Output the (x, y) coordinate of the center of the cell containing the given text.  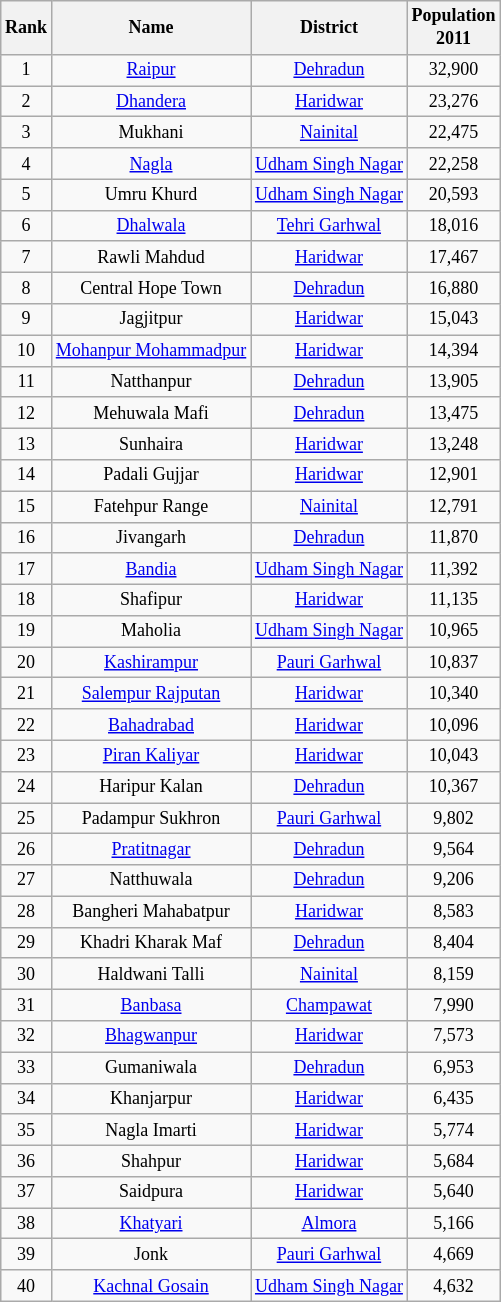
Mehuwala Mafi (150, 412)
Central Hope Town (150, 288)
32 (26, 1036)
10,096 (454, 724)
Mohanpur Mohammadpur (150, 350)
Bahadrabad (150, 724)
24 (26, 786)
Bhagwanpur (150, 1036)
8,583 (454, 912)
Dhalwala (150, 226)
22,475 (454, 132)
18 (26, 600)
10,837 (454, 662)
16 (26, 538)
40 (26, 1286)
20 (26, 662)
Natthuwala (150, 880)
21 (26, 694)
29 (26, 942)
26 (26, 850)
Raipur (150, 70)
14,394 (454, 350)
Tehri Garhwal (330, 226)
Fatehpur Range (150, 506)
10,340 (454, 694)
Padampur Sukhron (150, 818)
10,367 (454, 786)
18,016 (454, 226)
11,135 (454, 600)
Mukhani (150, 132)
5,640 (454, 1192)
Shafipur (150, 600)
15,043 (454, 320)
8,404 (454, 942)
Nagla Imarti (150, 1130)
Padali Gujjar (150, 476)
3 (26, 132)
14 (26, 476)
39 (26, 1254)
23 (26, 756)
28 (26, 912)
9,564 (454, 850)
36 (26, 1160)
12,791 (454, 506)
35 (26, 1130)
Almora (330, 1224)
11 (26, 382)
5,774 (454, 1130)
8,159 (454, 974)
5,166 (454, 1224)
2 (26, 102)
Piran Kaliyar (150, 756)
Saidpura (150, 1192)
13 (26, 444)
20,593 (454, 194)
23,276 (454, 102)
Sunhaira (150, 444)
30 (26, 974)
Nagla (150, 164)
6 (26, 226)
13,905 (454, 382)
Kashirampur (150, 662)
Population2011 (454, 28)
8 (26, 288)
4,669 (454, 1254)
Champawat (330, 1006)
37 (26, 1192)
31 (26, 1006)
25 (26, 818)
22 (26, 724)
Pratitnagar (150, 850)
6,435 (454, 1098)
11,392 (454, 568)
Natthanpur (150, 382)
12 (26, 412)
Bangheri Mahabatpur (150, 912)
33 (26, 1068)
Jivangarh (150, 538)
Khanjarpur (150, 1098)
Haripur Kalan (150, 786)
Dhandera (150, 102)
Banbasa (150, 1006)
17 (26, 568)
10,965 (454, 632)
17,467 (454, 256)
15 (26, 506)
Haldwani Talli (150, 974)
Name (150, 28)
Rank (26, 28)
1 (26, 70)
4 (26, 164)
Kachnal Gosain (150, 1286)
4,632 (454, 1286)
7 (26, 256)
Salempur Rajputan (150, 694)
Gumaniwala (150, 1068)
Umru Khurd (150, 194)
13,248 (454, 444)
Bandia (150, 568)
27 (26, 880)
32,900 (454, 70)
38 (26, 1224)
7,573 (454, 1036)
Shahpur (150, 1160)
5,684 (454, 1160)
District (330, 28)
Maholia (150, 632)
Rawli Mahdud (150, 256)
34 (26, 1098)
6,953 (454, 1068)
Khatyari (150, 1224)
9 (26, 320)
Khadri Kharak Maf (150, 942)
16,880 (454, 288)
12,901 (454, 476)
22,258 (454, 164)
9,206 (454, 880)
5 (26, 194)
Jonk (150, 1254)
19 (26, 632)
7,990 (454, 1006)
11,870 (454, 538)
Jagjitpur (150, 320)
9,802 (454, 818)
13,475 (454, 412)
10,043 (454, 756)
10 (26, 350)
